Provide the [x, y] coordinate of the cell's center where the given text is located.  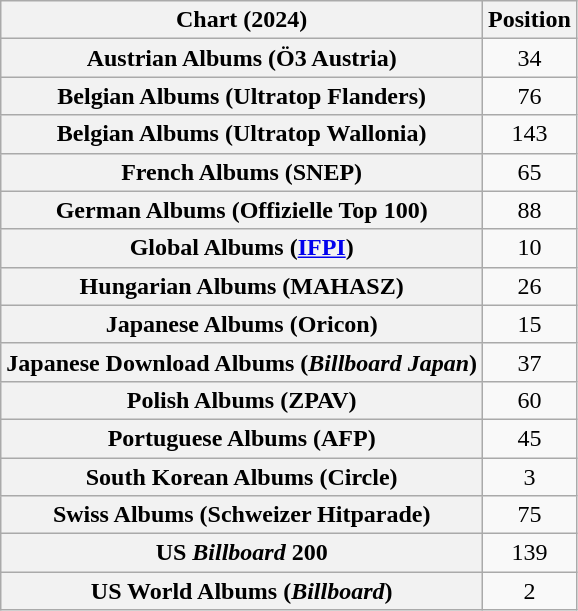
26 [530, 286]
Belgian Albums (Ultratop Flanders) [242, 96]
Chart (2024) [242, 20]
143 [530, 134]
Japanese Download Albums (Billboard Japan) [242, 362]
76 [530, 96]
34 [530, 58]
Austrian Albums (Ö3 Austria) [242, 58]
French Albums (SNEP) [242, 172]
15 [530, 324]
2 [530, 591]
3 [530, 477]
Japanese Albums (Oricon) [242, 324]
60 [530, 400]
Global Albums (IFPI) [242, 248]
US Billboard 200 [242, 553]
Portuguese Albums (AFP) [242, 438]
Position [530, 20]
Polish Albums (ZPAV) [242, 400]
Belgian Albums (Ultratop Wallonia) [242, 134]
South Korean Albums (Circle) [242, 477]
139 [530, 553]
Hungarian Albums (MAHASZ) [242, 286]
Swiss Albums (Schweizer Hitparade) [242, 515]
German Albums (Offizielle Top 100) [242, 210]
45 [530, 438]
37 [530, 362]
88 [530, 210]
65 [530, 172]
US World Albums (Billboard) [242, 591]
10 [530, 248]
75 [530, 515]
